Identify which cell holds the provided text, then report its (X, Y) central coordinate. 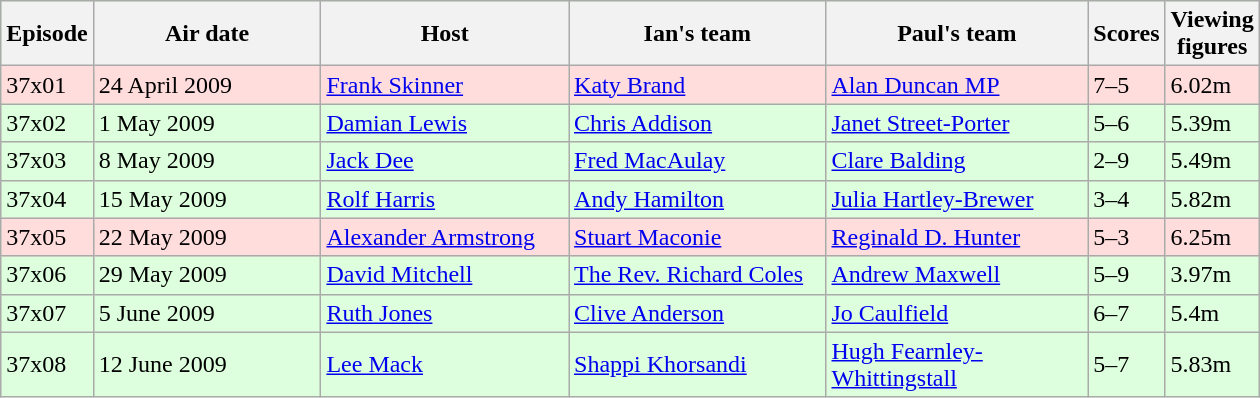
Jack Dee (445, 161)
24 April 2009 (207, 85)
5.39m (1212, 123)
Janet Street-Porter (957, 123)
37x05 (47, 237)
37x06 (47, 275)
5.49m (1212, 161)
Katy Brand (698, 85)
5–7 (1126, 364)
5–9 (1126, 275)
3–4 (1126, 199)
12 June 2009 (207, 364)
Paul's team (957, 34)
5.83m (1212, 364)
Shappi Khorsandi (698, 364)
Reginald D. Hunter (957, 237)
Stuart Maconie (698, 237)
Episode (47, 34)
37x01 (47, 85)
8 May 2009 (207, 161)
37x08 (47, 364)
Rolf Harris (445, 199)
Jo Caulfield (957, 313)
6–7 (1126, 313)
Andrew Maxwell (957, 275)
Andy Hamilton (698, 199)
3.97m (1212, 275)
37x07 (47, 313)
Hugh Fearnley-Whittingstall (957, 364)
37x03 (47, 161)
Lee Mack (445, 364)
2–9 (1126, 161)
Ian's team (698, 34)
Host (445, 34)
Alan Duncan MP (957, 85)
Ruth Jones (445, 313)
6.02m (1212, 85)
Clare Balding (957, 161)
Frank Skinner (445, 85)
5–3 (1126, 237)
Damian Lewis (445, 123)
5 June 2009 (207, 313)
Chris Addison (698, 123)
37x04 (47, 199)
Fred MacAulay (698, 161)
Alexander Armstrong (445, 237)
Clive Anderson (698, 313)
David Mitchell (445, 275)
7–5 (1126, 85)
Scores (1126, 34)
22 May 2009 (207, 237)
5–6 (1126, 123)
37x02 (47, 123)
Julia Hartley-Brewer (957, 199)
1 May 2009 (207, 123)
5.82m (1212, 199)
Air date (207, 34)
29 May 2009 (207, 275)
6.25m (1212, 237)
The Rev. Richard Coles (698, 275)
Viewing figures (1212, 34)
5.4m (1212, 313)
15 May 2009 (207, 199)
